Search for the cell housing the specified text and yield its [x, y] center coordinate. 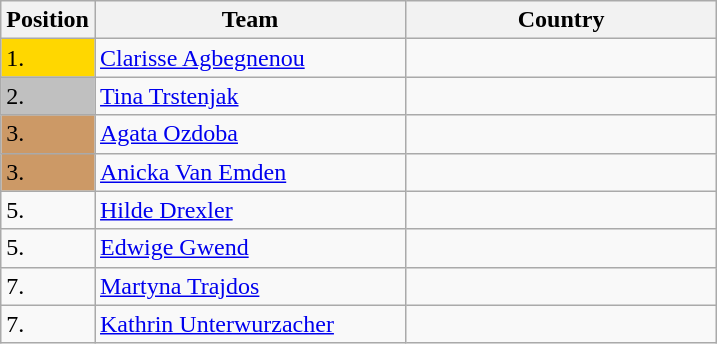
Tina Trstenjak [250, 96]
Position [48, 20]
Hilde Drexler [250, 210]
2. [48, 96]
Martyna Trajdos [250, 286]
Edwige Gwend [250, 248]
Anicka Van Emden [250, 172]
1. [48, 58]
Team [250, 20]
Kathrin Unterwurzacher [250, 324]
Country [562, 20]
Agata Ozdoba [250, 134]
Clarisse Agbegnenou [250, 58]
